Identify which cell holds the provided text, then report its (x, y) central coordinate. 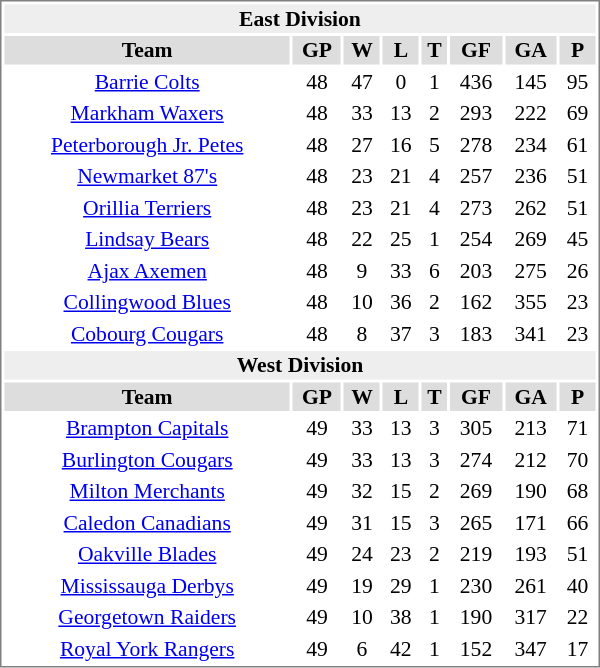
219 (476, 554)
213 (531, 428)
31 (362, 522)
Georgetown Raiders (146, 617)
95 (578, 82)
26 (578, 270)
25 (401, 239)
Markham Waxers (146, 113)
36 (401, 302)
38 (401, 617)
152 (476, 648)
Milton Merchants (146, 491)
42 (401, 648)
203 (476, 270)
236 (531, 176)
16 (401, 144)
27 (362, 144)
257 (476, 176)
171 (531, 522)
70 (578, 460)
37 (401, 334)
Ajax Axemen (146, 270)
162 (476, 302)
47 (362, 82)
24 (362, 554)
Caledon Canadians (146, 522)
Barrie Colts (146, 82)
234 (531, 144)
8 (362, 334)
69 (578, 113)
East Division (300, 18)
17 (578, 648)
66 (578, 522)
0 (401, 82)
Newmarket 87's (146, 176)
Peterborough Jr. Petes (146, 144)
274 (476, 460)
Mississauga Derbys (146, 586)
278 (476, 144)
355 (531, 302)
212 (531, 460)
40 (578, 586)
293 (476, 113)
317 (531, 617)
193 (531, 554)
Burlington Cougars (146, 460)
Lindsay Bears (146, 239)
275 (531, 270)
305 (476, 428)
71 (578, 428)
5 (434, 144)
254 (476, 239)
265 (476, 522)
222 (531, 113)
9 (362, 270)
Orillia Terriers (146, 208)
West Division (300, 365)
347 (531, 648)
Brampton Capitals (146, 428)
262 (531, 208)
61 (578, 144)
273 (476, 208)
230 (476, 586)
436 (476, 82)
341 (531, 334)
68 (578, 491)
Oakville Blades (146, 554)
19 (362, 586)
Collingwood Blues (146, 302)
145 (531, 82)
32 (362, 491)
261 (531, 586)
183 (476, 334)
45 (578, 239)
Cobourg Cougars (146, 334)
29 (401, 586)
Royal York Rangers (146, 648)
